Detect which cell encompasses the target text, then output its (x, y) center coordinate. 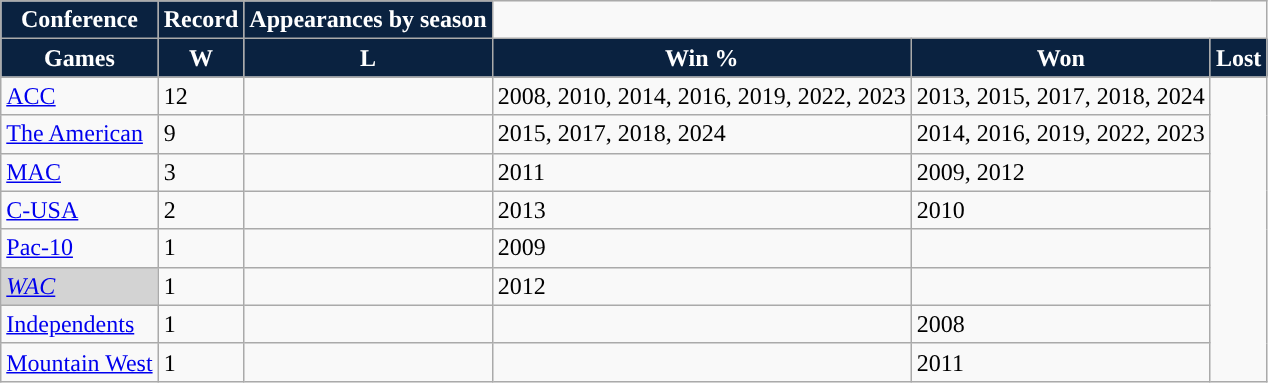
Lost (1238, 58)
2010 (1060, 210)
The American (80, 134)
2012 (702, 286)
MAC (80, 172)
Independents (80, 324)
12 (201, 96)
2014, 2016, 2019, 2022, 2023 (1060, 134)
ACC (80, 96)
Appearances by season (368, 20)
2015, 2017, 2018, 2024 (702, 134)
L (368, 58)
2013, 2015, 2017, 2018, 2024 (1060, 96)
2008, 2010, 2014, 2016, 2019, 2022, 2023 (702, 96)
2009, 2012 (1060, 172)
Pac-10 (80, 248)
Record (201, 20)
2009 (702, 248)
Games (80, 58)
Conference (80, 20)
9 (201, 134)
2008 (1060, 324)
C-USA (80, 210)
Won (1060, 58)
2 (201, 210)
Mountain West (80, 362)
2013 (702, 210)
Win % (702, 58)
W (201, 58)
WAC (80, 286)
3 (201, 172)
